Provide the (x, y) coordinate of the cell's center where the given text is located.  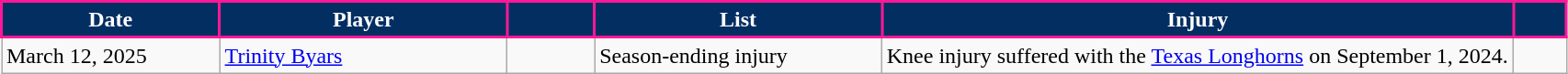
Injury (1198, 20)
March 12, 2025 (111, 55)
Knee injury suffered with the Texas Longhorns on September 1, 2024. (1198, 55)
List (739, 20)
Date (111, 20)
Trinity Byars (364, 55)
Player (364, 20)
Season-ending injury (739, 55)
